Locate the cell with the specified text and output its (X, Y) center coordinate. 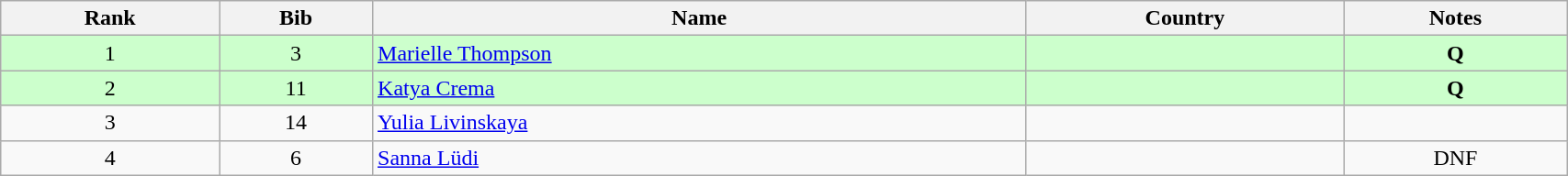
Rank (110, 18)
Yulia Livinskaya (700, 123)
Country (1185, 18)
6 (296, 158)
DNF (1455, 158)
Katya Crema (700, 88)
Sanna Lüdi (700, 158)
4 (110, 158)
11 (296, 88)
1 (110, 53)
14 (296, 123)
Notes (1455, 18)
Marielle Thompson (700, 53)
Name (700, 18)
2 (110, 88)
Bib (296, 18)
